Output the (x, y) coordinate of the center of the cell containing the given text.  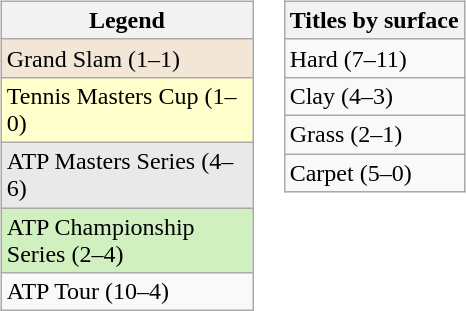
Carpet (5–0) (374, 173)
Hard (7–11) (374, 58)
ATP Masters Series (4–6) (126, 174)
Legend (126, 20)
ATP Championship Series (2–4) (126, 240)
Titles by surface (374, 20)
Grand Slam (1–1) (126, 58)
Clay (4–3) (374, 96)
Grass (2–1) (374, 134)
Tennis Masters Cup (1–0) (126, 110)
ATP Tour (10–4) (126, 292)
